Locate the cell with the specified text and output its (X, Y) center coordinate. 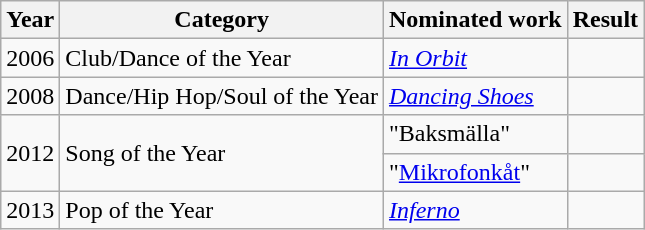
Dance/Hip Hop/Soul of the Year (222, 96)
2008 (30, 96)
Nominated work (476, 20)
Dancing Shoes (476, 96)
Result (605, 20)
2012 (30, 153)
"Baksmälla" (476, 134)
Inferno (476, 210)
Song of the Year (222, 153)
"Mikrofonkåt" (476, 172)
2013 (30, 210)
Category (222, 20)
In Orbit (476, 58)
Year (30, 20)
2006 (30, 58)
Club/Dance of the Year (222, 58)
Pop of the Year (222, 210)
